Determine the [x, y] coordinate at the center of the cell enclosing the given text.  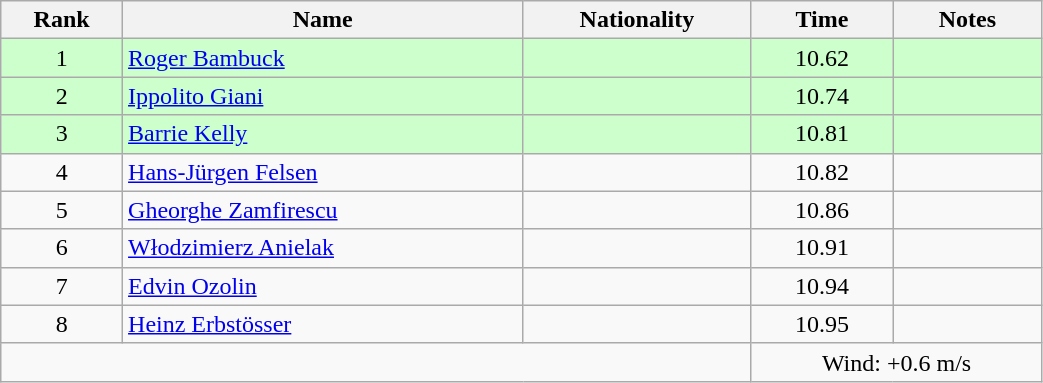
7 [62, 286]
Name [323, 20]
Edvin Ozolin [323, 286]
Ippolito Giani [323, 96]
6 [62, 248]
10.74 [822, 96]
5 [62, 210]
10.91 [822, 248]
10.94 [822, 286]
Włodzimierz Anielak [323, 248]
4 [62, 172]
2 [62, 96]
10.86 [822, 210]
Notes [968, 20]
8 [62, 324]
Barrie Kelly [323, 134]
Hans-Jürgen Felsen [323, 172]
10.95 [822, 324]
1 [62, 58]
Wind: +0.6 m/s [896, 362]
3 [62, 134]
10.62 [822, 58]
10.81 [822, 134]
Nationality [637, 20]
10.82 [822, 172]
Gheorghe Zamfirescu [323, 210]
Time [822, 20]
Heinz Erbstösser [323, 324]
Rank [62, 20]
Roger Bambuck [323, 58]
